Scan for the cell matching the given text and deliver its (x, y) coordinate at center. 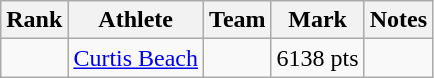
Mark (318, 20)
Team (238, 20)
Curtis Beach (136, 58)
6138 pts (318, 58)
Notes (398, 20)
Rank (34, 20)
Athlete (136, 20)
